From the cell containing the given text, extract its center point as (x, y) coordinate. 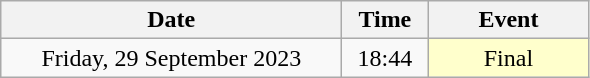
Friday, 29 September 2023 (172, 58)
Time (385, 20)
Event (508, 20)
18:44 (385, 58)
Date (172, 20)
Final (508, 58)
